Scan for the cell matching the given text and deliver its [X, Y] coordinate at center. 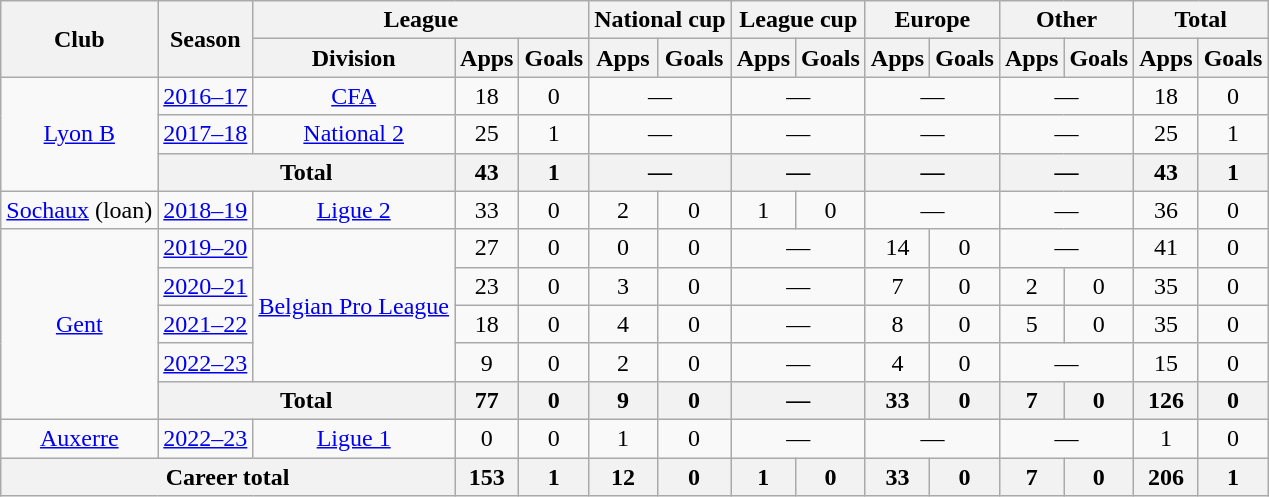
Career total [228, 477]
3 [623, 286]
206 [1166, 477]
5 [1031, 324]
126 [1166, 400]
Lyon B [80, 134]
Season [206, 39]
Division [354, 58]
2016–17 [206, 96]
League [421, 20]
77 [487, 400]
National 2 [354, 134]
15 [1166, 362]
27 [487, 248]
2019–20 [206, 248]
153 [487, 477]
Auxerre [80, 438]
Ligue 1 [354, 438]
Gent [80, 324]
Other [1066, 20]
8 [897, 324]
23 [487, 286]
41 [1166, 248]
36 [1166, 210]
Ligue 2 [354, 210]
Club [80, 39]
Europe [932, 20]
12 [623, 477]
National cup [660, 20]
2020–21 [206, 286]
2018–19 [206, 210]
CFA [354, 96]
14 [897, 248]
2017–18 [206, 134]
Belgian Pro League [354, 305]
Sochaux (loan) [80, 210]
2021–22 [206, 324]
League cup [798, 20]
